Return the (X, Y) coordinate for the center point of the cell that contains the specified text.  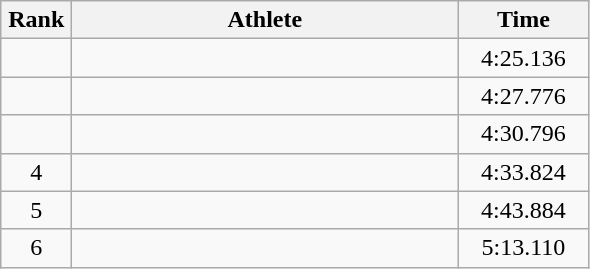
5 (36, 210)
4:25.136 (524, 58)
4:27.776 (524, 96)
Time (524, 20)
4 (36, 172)
Rank (36, 20)
6 (36, 248)
4:43.884 (524, 210)
Athlete (265, 20)
4:30.796 (524, 134)
4:33.824 (524, 172)
5:13.110 (524, 248)
